Provide the (X, Y) coordinate of the cell's center where the given text is located.  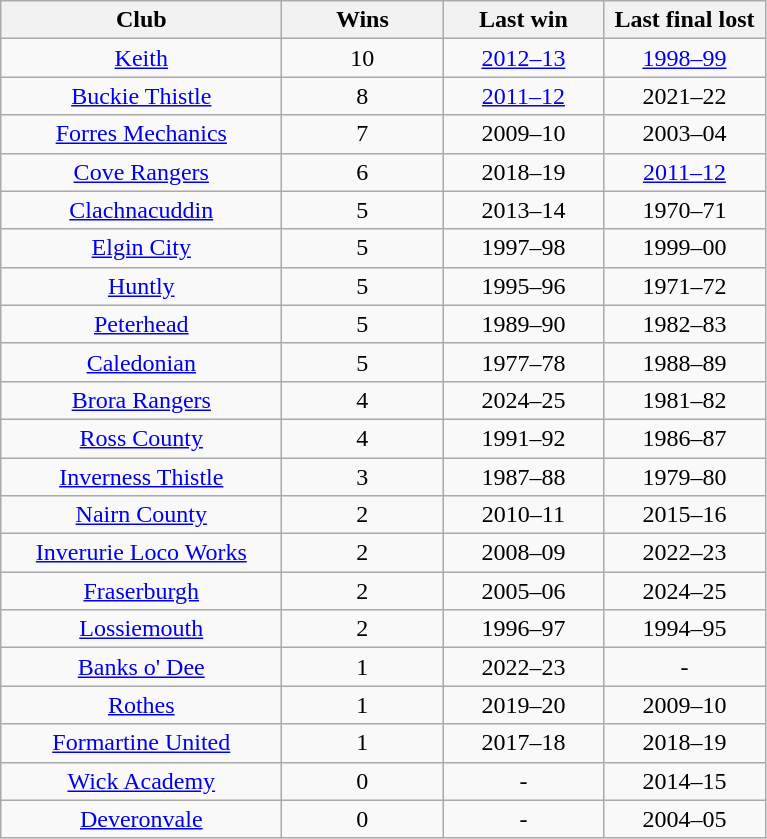
2017–18 (524, 743)
Inverness Thistle (142, 477)
Fraserburgh (142, 591)
1991–92 (524, 438)
1971–72 (684, 286)
1982–83 (684, 324)
3 (362, 477)
1996–97 (524, 629)
Deveronvale (142, 819)
Keith (142, 58)
Ross County (142, 438)
2013–14 (524, 210)
Forres Mechanics (142, 134)
2003–04 (684, 134)
2008–09 (524, 553)
Last win (524, 20)
2010–11 (524, 515)
1981–82 (684, 400)
Cove Rangers (142, 172)
1989–90 (524, 324)
2012–13 (524, 58)
Huntly (142, 286)
Club (142, 20)
1987–88 (524, 477)
Formartine United (142, 743)
1999–00 (684, 248)
Nairn County (142, 515)
1970–71 (684, 210)
Inverurie Loco Works (142, 553)
1986–87 (684, 438)
1997–98 (524, 248)
Wick Academy (142, 781)
7 (362, 134)
Peterhead (142, 324)
2014–15 (684, 781)
Banks o' Dee (142, 667)
10 (362, 58)
2005–06 (524, 591)
1994–95 (684, 629)
Last final lost (684, 20)
1995–96 (524, 286)
2021–22 (684, 96)
2004–05 (684, 819)
Buckie Thistle (142, 96)
Brora Rangers (142, 400)
Clachnacuddin (142, 210)
6 (362, 172)
1998–99 (684, 58)
2019–20 (524, 705)
Lossiemouth (142, 629)
1988–89 (684, 362)
8 (362, 96)
1977–78 (524, 362)
Caledonian (142, 362)
Wins (362, 20)
2015–16 (684, 515)
Rothes (142, 705)
Elgin City (142, 248)
1979–80 (684, 477)
